Detect which cell encompasses the target text, then output its [x, y] center coordinate. 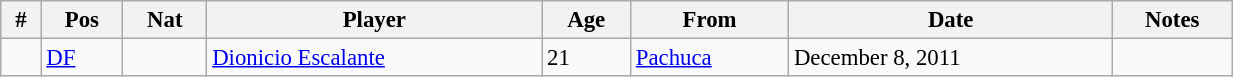
December 8, 2011 [951, 58]
Pachuca [710, 58]
Player [374, 20]
Pos [82, 20]
DF [82, 58]
Age [586, 20]
# [21, 20]
Notes [1172, 20]
From [710, 20]
Dionicio Escalante [374, 58]
21 [586, 58]
Nat [165, 20]
Date [951, 20]
